Provide the (x, y) coordinate of the cell's center where the given text is located.  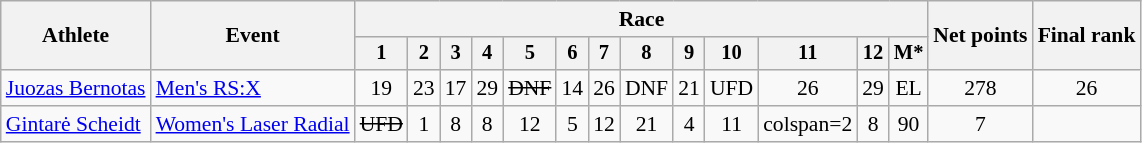
Race (642, 19)
6 (572, 54)
M* (908, 54)
Athlete (76, 36)
Event (253, 36)
17 (456, 88)
23 (424, 88)
Juozas Bernotas (76, 88)
Men's RS:X (253, 88)
3 (456, 54)
Net points (980, 36)
14 (572, 88)
Final rank (1087, 36)
90 (908, 124)
Gintarė Scheidt (76, 124)
19 (382, 88)
278 (980, 88)
EL (908, 88)
9 (689, 54)
colspan=2 (808, 124)
10 (732, 54)
2 (424, 54)
Women's Laser Radial (253, 124)
